Output the [x, y] coordinate of the center of the cell containing the given text.  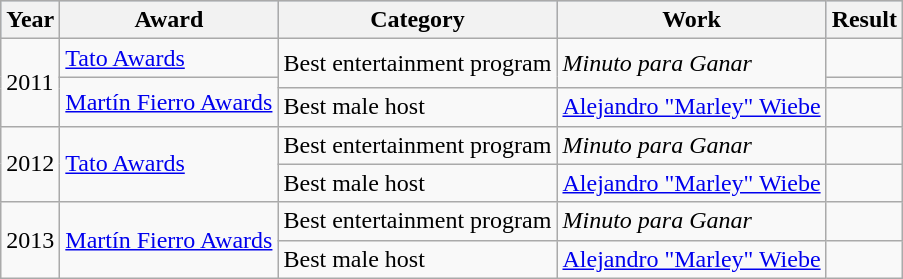
Year [30, 20]
Result [864, 20]
2012 [30, 164]
2011 [30, 82]
2013 [30, 240]
Award [169, 20]
Category [418, 20]
Work [692, 20]
